Provide the (X, Y) coordinate of the cell's center where the given text is located.  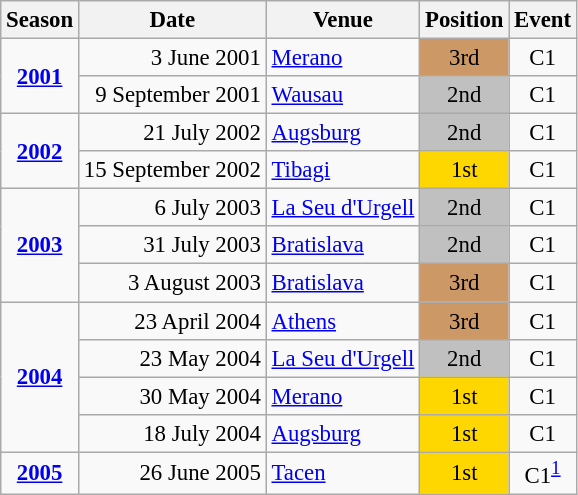
31 July 2003 (172, 245)
Tibagi (342, 170)
6 July 2003 (172, 208)
2002 (40, 152)
30 May 2004 (172, 396)
Athens (342, 321)
Season (40, 20)
9 September 2001 (172, 95)
Date (172, 20)
Tacen (342, 473)
Position (464, 20)
23 April 2004 (172, 321)
3 August 2003 (172, 283)
2005 (40, 473)
2004 (40, 377)
18 July 2004 (172, 433)
3 June 2001 (172, 58)
15 September 2002 (172, 170)
26 June 2005 (172, 473)
Venue (342, 20)
23 May 2004 (172, 358)
C11 (543, 473)
2003 (40, 246)
Event (543, 20)
2001 (40, 76)
Wausau (342, 95)
21 July 2002 (172, 133)
